From the cell containing the given text, extract its center point as [X, Y] coordinate. 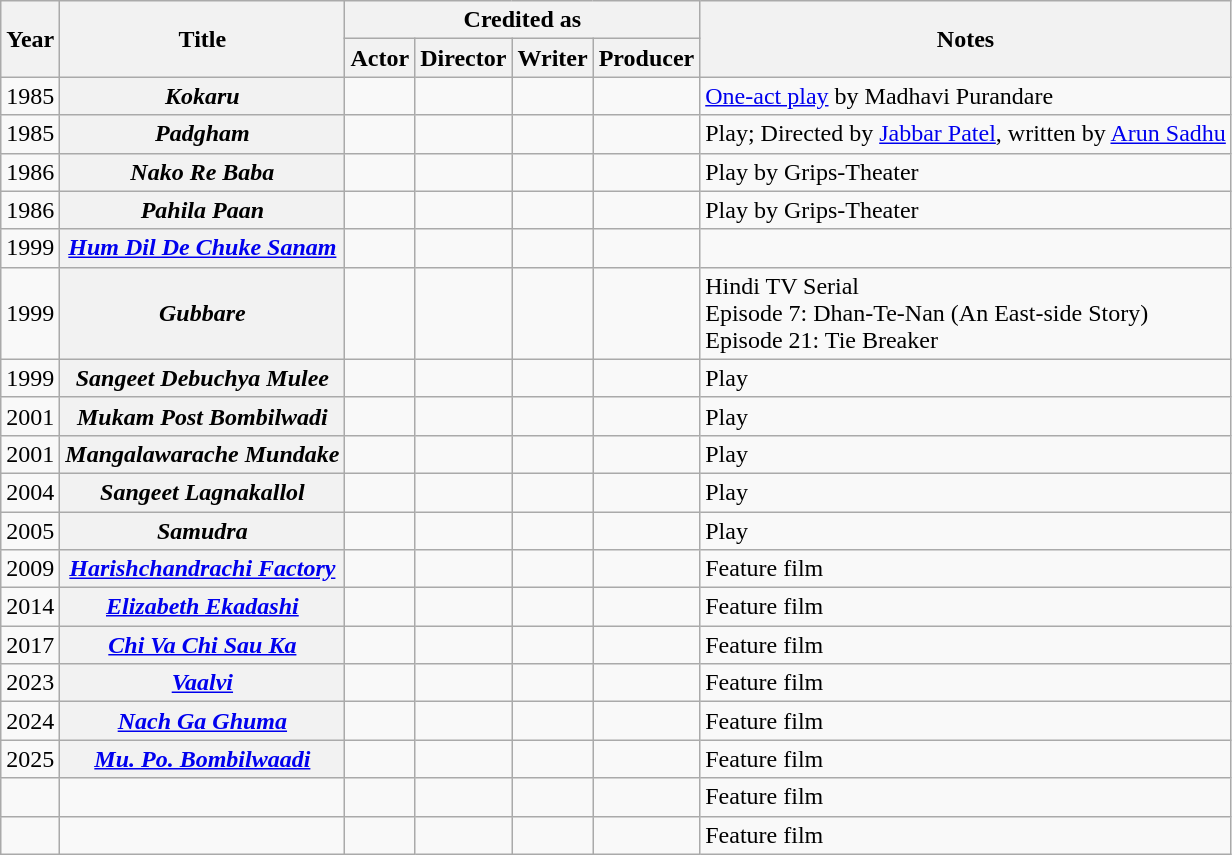
Kokaru [202, 96]
Pahila Paan [202, 210]
Mangalawarache Mundake [202, 454]
2017 [30, 645]
Title [202, 39]
Nach Ga Ghuma [202, 721]
Harishchandrachi Factory [202, 569]
Credited as [522, 20]
2023 [30, 683]
Hum Dil De Chuke Sanam [202, 248]
2009 [30, 569]
Director [464, 58]
2024 [30, 721]
Gubbare [202, 313]
Notes [966, 39]
Writer [552, 58]
2014 [30, 607]
Play; Directed by Jabbar Patel, written by Arun Sadhu [966, 134]
Chi Va Chi Sau Ka [202, 645]
One-act play by Madhavi Purandare [966, 96]
Elizabeth Ekadashi [202, 607]
Year [30, 39]
2005 [30, 531]
Samudra [202, 531]
Sangeet Debuchya Mulee [202, 378]
Hindi TV SerialEpisode 7: Dhan-Te-Nan (An East-side Story)Episode 21: Tie Breaker [966, 313]
Sangeet Lagnakallol [202, 492]
Nako Re Baba [202, 172]
2025 [30, 759]
Producer [646, 58]
Mukam Post Bombilwadi [202, 416]
Actor [380, 58]
Mu. Po. Bombilwaadi [202, 759]
2004 [30, 492]
Vaalvi [202, 683]
Padgham [202, 134]
